Search for the cell housing the specified text and yield its [X, Y] center coordinate. 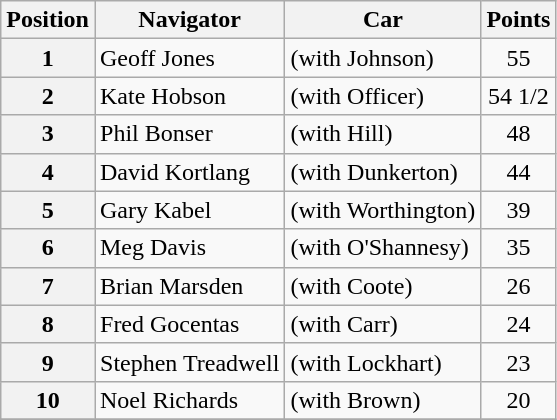
Brian Marsden [189, 286]
5 [48, 210]
Kate Hobson [189, 96]
24 [518, 324]
4 [48, 172]
3 [48, 134]
Meg Davis [189, 248]
(with Carr) [383, 324]
Gary Kabel [189, 210]
Noel Richards [189, 400]
23 [518, 362]
Geoff Jones [189, 58]
55 [518, 58]
Car [383, 20]
44 [518, 172]
48 [518, 134]
54 1/2 [518, 96]
6 [48, 248]
(with Johnson) [383, 58]
(with Officer) [383, 96]
26 [518, 286]
10 [48, 400]
Position [48, 20]
David Kortlang [189, 172]
39 [518, 210]
9 [48, 362]
(with Lockhart) [383, 362]
Stephen Treadwell [189, 362]
20 [518, 400]
(with Hill) [383, 134]
1 [48, 58]
Points [518, 20]
35 [518, 248]
8 [48, 324]
Phil Bonser [189, 134]
Fred Gocentas [189, 324]
(with O'Shannesy) [383, 248]
7 [48, 286]
(with Worthington) [383, 210]
(with Coote) [383, 286]
Navigator [189, 20]
2 [48, 96]
(with Brown) [383, 400]
(with Dunkerton) [383, 172]
